Return the (x, y) coordinate for the center point of the cell that contains the specified text.  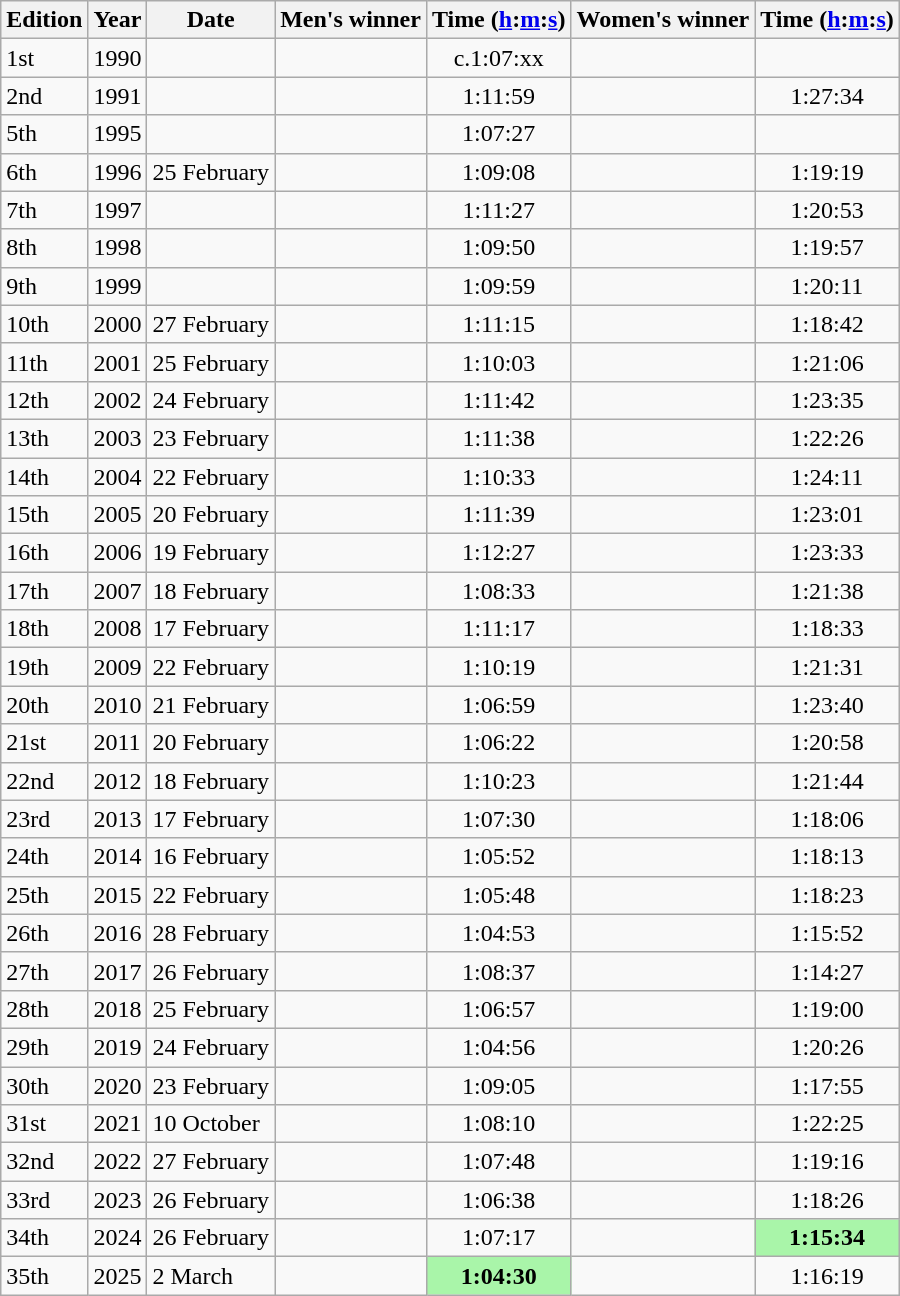
25th (44, 895)
1:11:15 (498, 324)
1:07:30 (498, 819)
1:05:52 (498, 857)
2009 (118, 667)
1:10:03 (498, 362)
1:19:00 (828, 1009)
1990 (118, 58)
1:18:23 (828, 895)
1:07:48 (498, 1162)
1:18:06 (828, 819)
10th (44, 324)
1:11:39 (498, 515)
c.1:07:xx (498, 58)
31st (44, 1124)
1:21:06 (828, 362)
1:18:26 (828, 1200)
1:21:31 (828, 667)
2nd (44, 96)
1:20:58 (828, 743)
2014 (118, 857)
Women's winner (663, 20)
1:09:05 (498, 1085)
Men's winner (351, 20)
28th (44, 1009)
2002 (118, 400)
2025 (118, 1276)
19th (44, 667)
21st (44, 743)
27th (44, 971)
2024 (118, 1238)
2010 (118, 705)
19 February (211, 553)
1:17:55 (828, 1085)
2008 (118, 629)
1:23:01 (828, 515)
1:05:48 (498, 895)
Edition (44, 20)
2017 (118, 971)
1:04:53 (498, 933)
6th (44, 172)
10 October (211, 1124)
26th (44, 933)
1:12:27 (498, 553)
2019 (118, 1047)
1997 (118, 210)
1996 (118, 172)
1:11:38 (498, 438)
1:21:38 (828, 591)
5th (44, 134)
16th (44, 553)
2021 (118, 1124)
2011 (118, 743)
11th (44, 362)
1995 (118, 134)
2020 (118, 1085)
34th (44, 1238)
33rd (44, 1200)
1:23:40 (828, 705)
1:19:16 (828, 1162)
1:27:34 (828, 96)
1:11:42 (498, 400)
1:18:33 (828, 629)
1:15:52 (828, 933)
1:22:25 (828, 1124)
Date (211, 20)
8th (44, 248)
1:04:56 (498, 1047)
1:18:13 (828, 857)
2013 (118, 819)
1:08:10 (498, 1124)
15th (44, 515)
1:04:30 (498, 1276)
2005 (118, 515)
1st (44, 58)
2001 (118, 362)
1:20:11 (828, 286)
1:23:35 (828, 400)
1:11:59 (498, 96)
2018 (118, 1009)
35th (44, 1276)
1:14:27 (828, 971)
1:06:22 (498, 743)
1:06:59 (498, 705)
17th (44, 591)
1:10:19 (498, 667)
1:09:59 (498, 286)
1:07:17 (498, 1238)
12th (44, 400)
1:11:27 (498, 210)
1999 (118, 286)
30th (44, 1085)
2015 (118, 895)
1:10:23 (498, 781)
1:20:26 (828, 1047)
1:06:57 (498, 1009)
2006 (118, 553)
1:20:53 (828, 210)
13th (44, 438)
1:06:38 (498, 1200)
20th (44, 705)
1:23:33 (828, 553)
1:19:57 (828, 248)
1:09:50 (498, 248)
1:10:33 (498, 477)
1:22:26 (828, 438)
29th (44, 1047)
21 February (211, 705)
Year (118, 20)
1:11:17 (498, 629)
28 February (211, 933)
2007 (118, 591)
22nd (44, 781)
1:08:33 (498, 591)
2004 (118, 477)
2022 (118, 1162)
1:21:44 (828, 781)
23rd (44, 819)
16 February (211, 857)
1:16:19 (828, 1276)
32nd (44, 1162)
1:07:27 (498, 134)
2000 (118, 324)
24th (44, 857)
1:24:11 (828, 477)
2003 (118, 438)
9th (44, 286)
1991 (118, 96)
1:19:19 (828, 172)
1:08:37 (498, 971)
1998 (118, 248)
2012 (118, 781)
18th (44, 629)
2016 (118, 933)
1:15:34 (828, 1238)
14th (44, 477)
1:18:42 (828, 324)
2023 (118, 1200)
2 March (211, 1276)
1:09:08 (498, 172)
7th (44, 210)
